Locate the cell with the specified text and output its [X, Y] center coordinate. 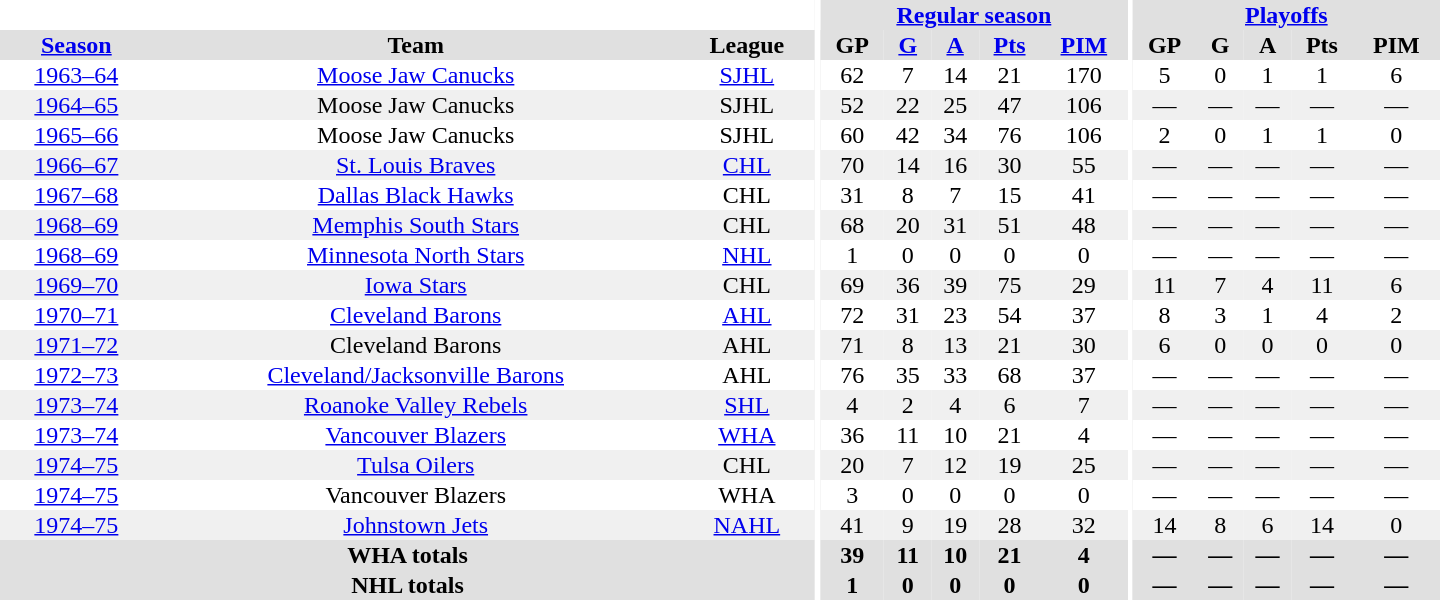
Minnesota North Stars [416, 255]
75 [1010, 285]
15 [1010, 195]
Johnstown Jets [416, 525]
35 [908, 375]
9 [908, 525]
55 [1084, 165]
Dallas Black Hawks [416, 195]
22 [908, 105]
Roanoke Valley Rebels [416, 405]
NHL [747, 255]
League [747, 45]
1969–70 [76, 285]
52 [852, 105]
1964–65 [76, 105]
Playoffs [1286, 15]
60 [852, 135]
Season [76, 45]
51 [1010, 225]
Regular season [974, 15]
Memphis South Stars [416, 225]
72 [852, 315]
1970–71 [76, 315]
48 [1084, 225]
34 [954, 135]
29 [1084, 285]
33 [954, 375]
WHA totals [408, 555]
13 [954, 345]
42 [908, 135]
NHL totals [408, 585]
1972–73 [76, 375]
69 [852, 285]
Tulsa Oilers [416, 465]
St. Louis Braves [416, 165]
12 [954, 465]
Iowa Stars [416, 285]
71 [852, 345]
23 [954, 315]
5 [1165, 75]
SHL [747, 405]
54 [1010, 315]
1963–64 [76, 75]
NAHL [747, 525]
Cleveland/Jacksonville Barons [416, 375]
1967–68 [76, 195]
16 [954, 165]
47 [1010, 105]
1965–66 [76, 135]
1971–72 [76, 345]
170 [1084, 75]
70 [852, 165]
28 [1010, 525]
32 [1084, 525]
62 [852, 75]
Team [416, 45]
1966–67 [76, 165]
